Detect which cell encompasses the target text, then output its [x, y] center coordinate. 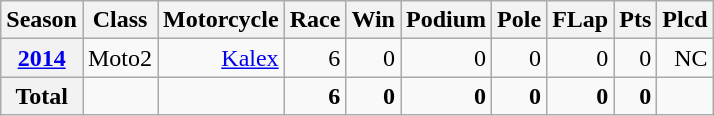
Total [42, 96]
Season [42, 20]
Pole [520, 20]
NC [685, 58]
Race [315, 20]
Win [374, 20]
2014 [42, 58]
FLap [580, 20]
Motorcycle [222, 20]
Pts [636, 20]
Moto2 [120, 58]
Plcd [685, 20]
Kalex [222, 58]
Podium [446, 20]
Class [120, 20]
